For the text-containing cell, return its midpoint in [x, y] coordinate format. 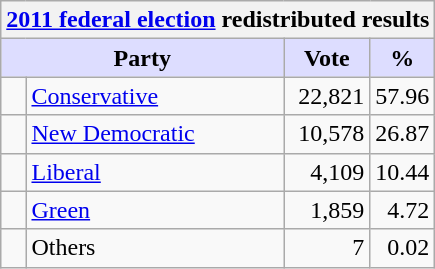
Vote [327, 58]
Green [155, 210]
2011 federal election redistributed results [218, 20]
Conservative [155, 96]
4,109 [327, 172]
Liberal [155, 172]
1,859 [327, 210]
4.72 [402, 210]
0.02 [402, 248]
Others [155, 248]
10,578 [327, 134]
7 [327, 248]
57.96 [402, 96]
Party [142, 58]
22,821 [327, 96]
10.44 [402, 172]
New Democratic [155, 134]
26.87 [402, 134]
% [402, 58]
